Capture the cell that displays the provided text and extract its (x, y) central coordinate. 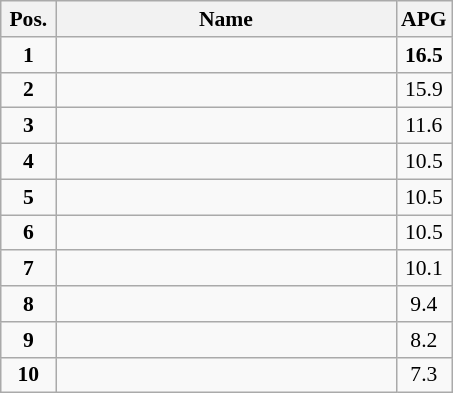
6 (28, 233)
15.9 (424, 90)
10.1 (424, 269)
10 (28, 375)
APG (424, 19)
7.3 (424, 375)
9 (28, 340)
2 (28, 90)
7 (28, 269)
Pos. (28, 19)
3 (28, 126)
8.2 (424, 340)
Name (226, 19)
1 (28, 55)
8 (28, 304)
5 (28, 197)
11.6 (424, 126)
9.4 (424, 304)
4 (28, 162)
16.5 (424, 55)
